Extract the (X, Y) coordinate from the center of the cell holding the provided text.  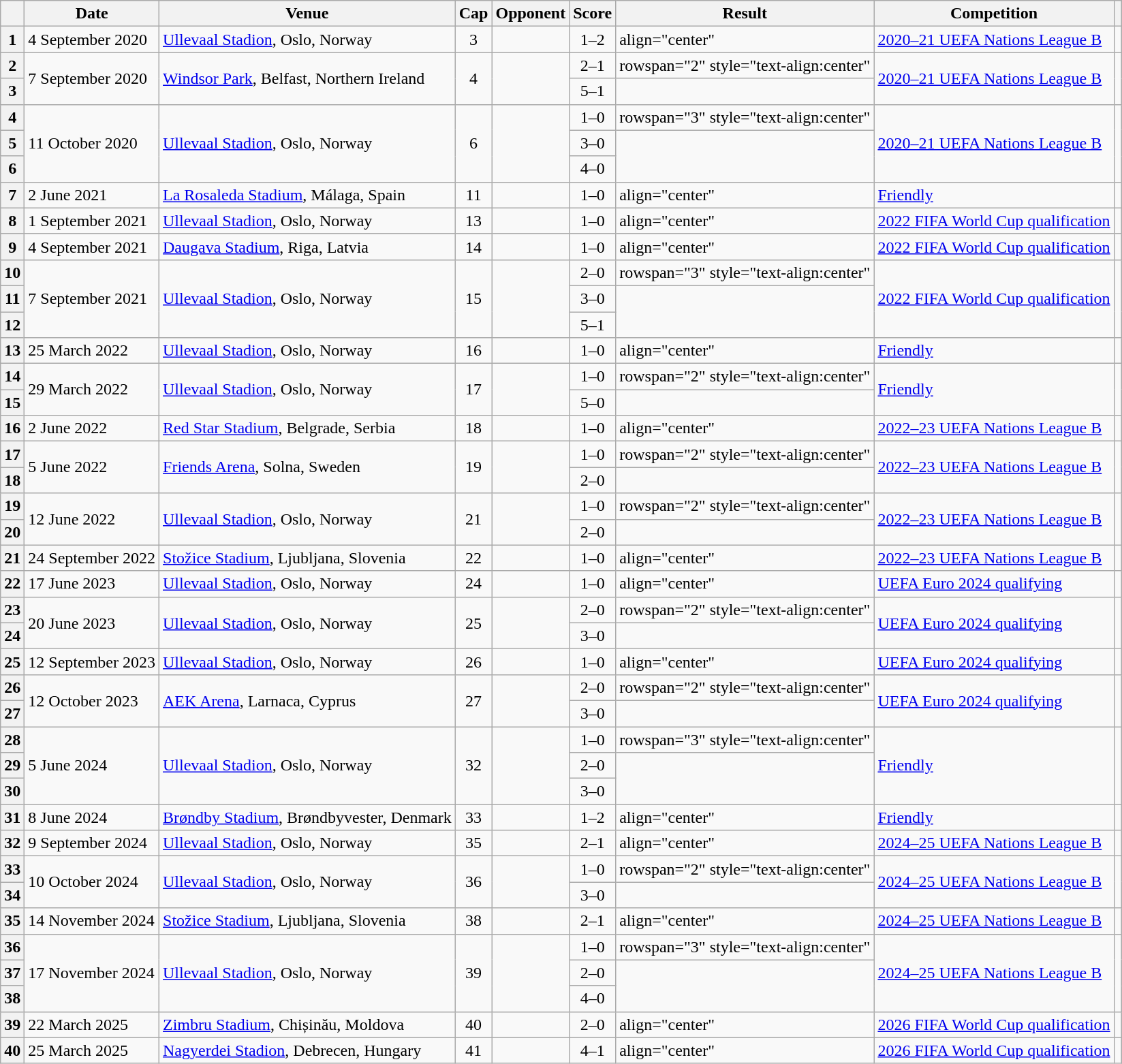
Date (92, 14)
2 June 2021 (92, 195)
17 November 2024 (92, 973)
10 (12, 272)
7 September 2020 (92, 78)
Venue (308, 14)
11 October 2020 (92, 143)
29 March 2022 (92, 390)
28 (12, 739)
Red Star Stadium, Belgrade, Serbia (308, 428)
Opponent (531, 14)
25 March 2025 (92, 1050)
2 June 2022 (92, 428)
20 (12, 532)
37 (12, 973)
5 (12, 143)
2 (12, 65)
La Rosaleda Stadium, Málaga, Spain (308, 195)
8 June 2024 (92, 817)
Competition (994, 14)
9 September 2024 (92, 843)
34 (12, 895)
Zimbru Stadium, Chișinău, Moldova (308, 1024)
20 June 2023 (92, 623)
Friends Arena, Solna, Sweden (308, 467)
9 (12, 247)
1 (12, 40)
AEK Arena, Larnaca, Cyprus (308, 700)
31 (12, 817)
22 March 2025 (92, 1024)
12 September 2023 (92, 661)
7 (12, 195)
5 June 2022 (92, 467)
10 October 2024 (92, 882)
5 June 2024 (92, 765)
30 (12, 792)
4 September 2021 (92, 247)
1 September 2021 (92, 221)
5–0 (593, 403)
41 (473, 1050)
14 November 2024 (92, 921)
8 (12, 221)
24 September 2022 (92, 558)
4 September 2020 (92, 40)
Brøndby Stadium, Brøndbyvester, Denmark (308, 817)
25 March 2022 (92, 351)
23 (12, 610)
12 October 2023 (92, 700)
12 June 2022 (92, 519)
Nagyerdei Stadion, Debrecen, Hungary (308, 1050)
Daugava Stadium, Riga, Latvia (308, 247)
17 June 2023 (92, 584)
Score (593, 14)
7 September 2021 (92, 298)
Windsor Park, Belfast, Northern Ireland (308, 78)
Cap (473, 14)
12 (12, 325)
29 (12, 766)
Result (745, 14)
4–1 (593, 1050)
